Capture the cell that displays the provided text and extract its (X, Y) central coordinate. 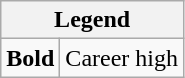
Career high (122, 58)
Legend (92, 20)
Bold (30, 58)
